Identify which cell holds the provided text, then report its (X, Y) central coordinate. 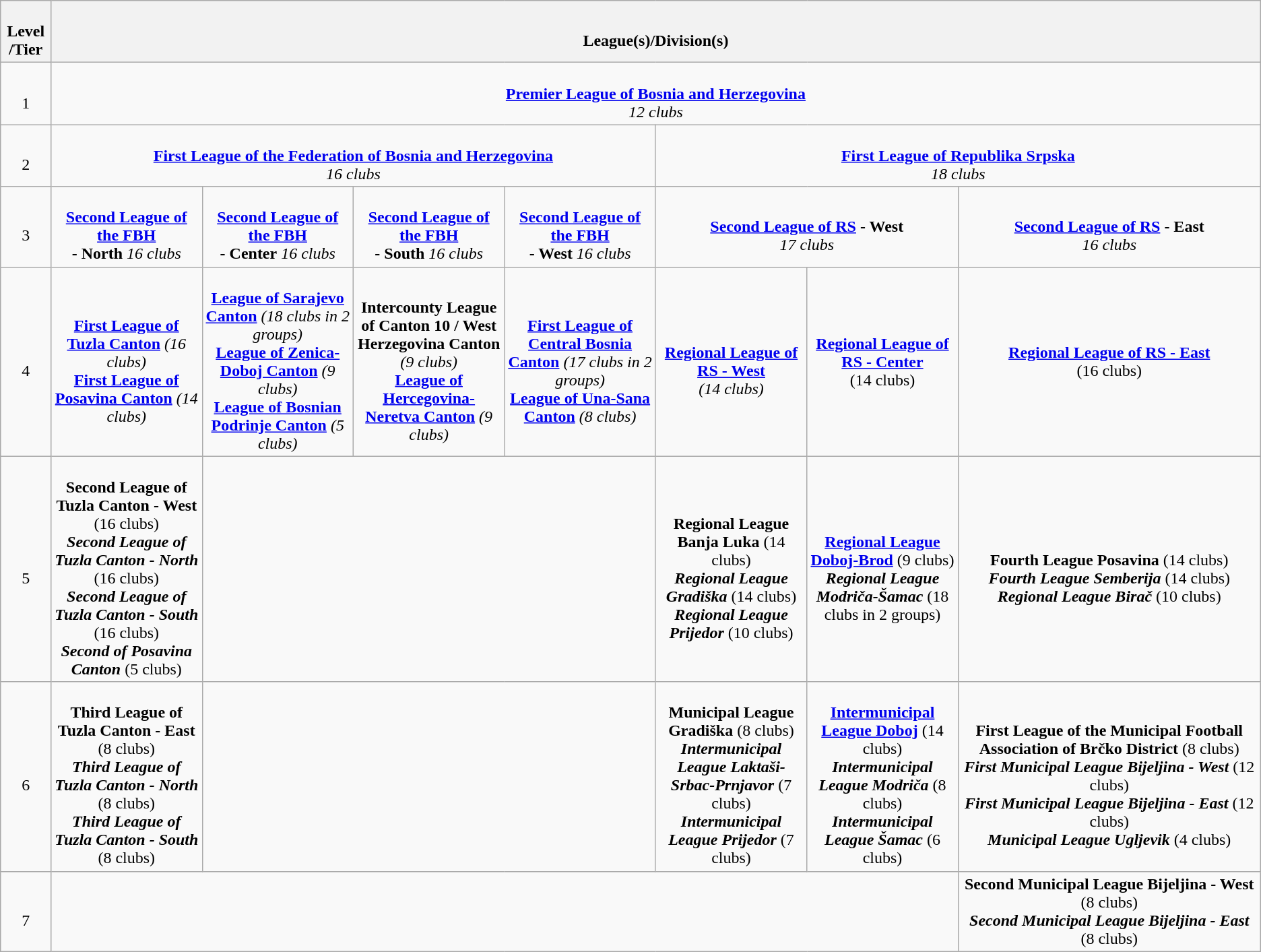
Intermunicipal League Doboj (14 clubs)Intermunicipal League Modriča (8 clubs) Intermunicipal League Šamac (6 clubs) (882, 776)
Second League of the FBH - North 16 clubs (127, 226)
League(s)/Division(s) (656, 32)
First League of Republika Srpska 18 clubs (958, 156)
Second Municipal League Bijeljina - West (8 clubs)Second Municipal League Bijeljina - East (8 clubs) (1109, 911)
Intercounty League of Canton 10 / West Herzegovina Canton (9 clubs) League of Hercegovina-Neretva Canton (9 clubs) (428, 361)
Third League of Tuzla Canton - East (8 clubs) Third League of Tuzla Canton - North (8 clubs) Third League of Tuzla Canton - South (8 clubs) (127, 776)
Level /Tier (26, 32)
5 (26, 569)
Regional League of RS - Center (14 clubs) (882, 361)
Regional League of RS - East (16 clubs) (1109, 361)
League of Sarajevo Canton (18 clubs in 2 groups) League of Zenica-Doboj Canton (9 clubs) League of Bosnian Podrinje Canton (5 clubs) (278, 361)
Fourth League Posavina (14 clubs) Fourth League Semberija (14 clubs) Regional League Birač (10 clubs) (1109, 569)
Regional League Doboj-Brod (9 clubs) Regional League Modriča-Šamac (18 clubs in 2 groups) (882, 569)
Regional League Banja Luka (14 clubs) Regional League Gradiška (14 clubs) Regional League Prijedor (10 clubs) (731, 569)
Second League of the FBH - Center 16 clubs (278, 226)
4 (26, 361)
7 (26, 911)
Municipal League Gradiška (8 clubs) Intermunicipal League Laktaši-Srbac-Prnjavor (7 clubs) Intermunicipal League Prijedor (7 clubs) (731, 776)
Second League of RS - East 16 clubs (1109, 226)
First League of the Federation of Bosnia and Herzegovina 16 clubs (354, 156)
6 (26, 776)
First League of Central Bosnia Canton (17 clubs in 2 groups) League of Una-Sana Canton (8 clubs) (580, 361)
Premier League of Bosnia and Herzegovina 12 clubs (656, 94)
Regional League of RS - West (14 clubs) (731, 361)
Second League of the FBH - West 16 clubs (580, 226)
3 (26, 226)
Second League of the FBH - South 16 clubs (428, 226)
Second League of RS - West 17 clubs (807, 226)
1 (26, 94)
First League of Tuzla Canton (16 clubs) First League of Posavina Canton (14 clubs) (127, 361)
2 (26, 156)
